Scan for the cell matching the given text and deliver its [X, Y] coordinate at center. 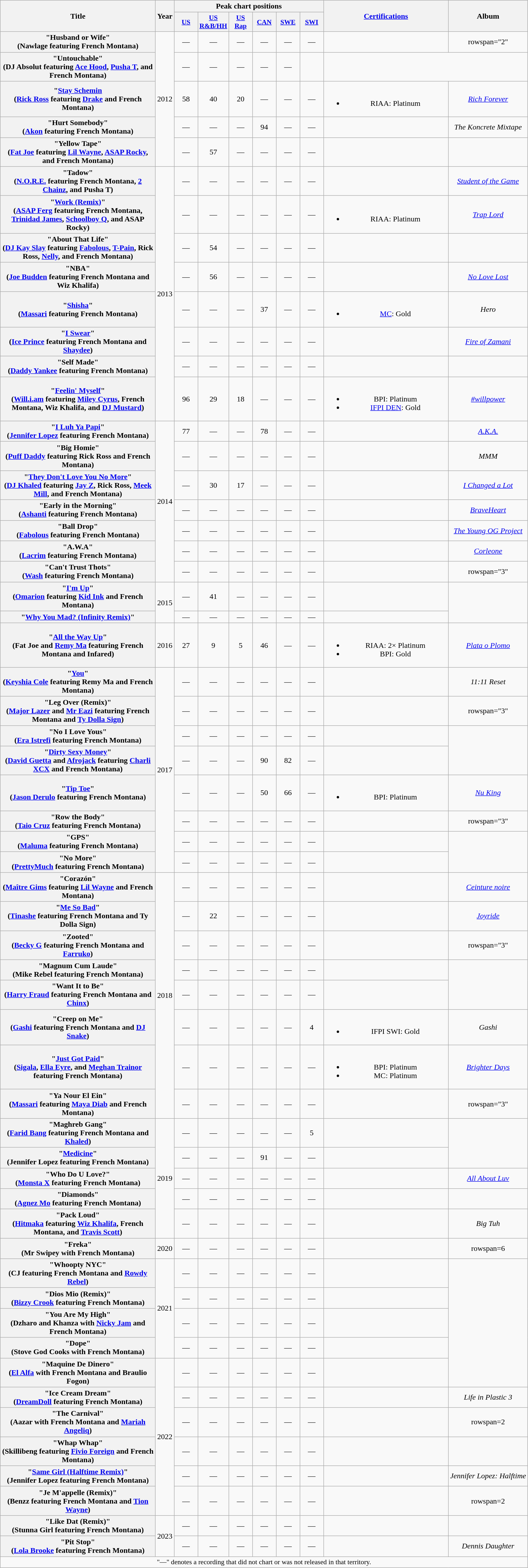
"A.W.A"(Lacrim featuring French Montana) [78, 551]
54 [213, 248]
"Self Made"(Daddy Yankee featuring French Montana) [78, 366]
2012 [165, 99]
Corleone [488, 551]
"Medicine"(Jennifer Lopez featuring French Montana) [78, 1157]
29 [213, 399]
9 [213, 645]
Gashi [488, 1027]
"No More"(PrettyMuch featuring French Montana) [78, 862]
Album [488, 16]
"Want It to Be"(Harry Fraud featuring French Montana and Chinx) [78, 995]
78 [264, 431]
"Just Got Paid"(Sigala, Ella Eyre, and Meghan Trainor featuring French Montana) [78, 1067]
Nu King [488, 793]
Certifications [386, 16]
4 [312, 1027]
2019 [165, 1178]
"No I Love Yous"(Era Istrefi featuring French Montana) [78, 735]
"Why You Mad? (Infinity Remix)" [78, 617]
"NBA"(Joe Budden featuring French Montana and Wiz Khalifa) [78, 277]
"Creep on Me"(Gashi featuring French Montana and DJ Snake) [78, 1027]
Brighter Days [488, 1067]
"You Are My High"(Dzharo and Khanza with Nicky Jam and French Montana) [78, 1323]
"Stay Schemin(Rick Ross featuring Drake and French Montana) [78, 99]
"Diamonds"(Agnez Mo featuring French Montana) [78, 1199]
"Ball Drop"(Fabolous featuring French Montana) [78, 531]
37 [264, 309]
"Row the Body"(Taio Cruz featuring French Montana) [78, 821]
Plata o Plomo [488, 645]
CAN [264, 22]
MMM [488, 456]
Jennifer Lopez: Halftime [488, 1476]
82 [288, 761]
50 [264, 793]
40 [213, 99]
"I Luh Ya Papi"(Jennifer Lopez featuring French Montana) [78, 431]
"I'm Up"(Omarion featuring Kid Ink and French Montana) [78, 596]
Year [165, 16]
"Pack Loud"(Hitmaka featuring Wiz Khalifa, French Montana, and Travis Scott) [78, 1224]
Fire of Zamani [488, 342]
2022 [165, 1437]
2023 [165, 1536]
BPI: PlatinumMC: Platinum [386, 1067]
IFPI SWI: Gold [386, 1027]
46 [264, 645]
rowspan="2" [488, 42]
66 [288, 793]
Peak chart positions [249, 6]
"Whap Whap"(Skillibeng featuring Fivio Foreign and French Montana) [78, 1451]
57 [213, 152]
"Yellow Tape"(Fat Joe featuring Lil Wayne, ASAP Rocky, and French Montana) [78, 152]
"Tip Toe"(Jason Derulo featuring French Montana) [78, 793]
2014 [165, 502]
"—" denotes a recording that did not chart or was not released in that territory. [264, 1562]
"Dirty Sexy Money"(David Guetta and Afrojack featuring Charli XCX and French Montana) [78, 761]
SWE [288, 22]
"GPS"(Maluma featuring French Montana) [78, 841]
27 [186, 645]
Big Tuh [488, 1224]
US [186, 22]
"The Carnival"(Aazar with French Montana and Mariah Angeliq) [78, 1422]
2021 [165, 1308]
"Dope"(Stove God Cooks with French Montana) [78, 1348]
"Hurt Somebody"(Akon featuring French Montana) [78, 127]
20 [240, 99]
USRap [240, 22]
Dennis Daughter [488, 1546]
"You"(Keyshia Cole featuring Remy Ma and French Montana) [78, 682]
"They Don't Love You No More"(DJ Khaled featuring Jay Z, Rick Ross, Meek Mill, and French Montana) [78, 485]
17 [240, 485]
"Husband or Wife"(Nawlage featuring French Montana) [78, 42]
"Magnum Cum Laude"(Mike Rebel featuring French Montana) [78, 970]
77 [186, 431]
"Early in the Morning"(Ashanti featuring French Montana) [78, 510]
A.K.A. [488, 431]
"Freka"(Mr Swipey with French Montana) [78, 1248]
#willpower [488, 399]
"Work (Remix)"(ASAP Ferg featuring French Montana, Trinidad James, Schoolboy Q, and ASAP Rocky) [78, 214]
"Whoopty NYC"(CJ featuring French Montana and Rowdy Rebel) [78, 1273]
2020 [165, 1248]
BPI: Platinum [386, 793]
"I Swear"(Ice Prince featuring French Montana and Shaydee) [78, 342]
No Love Lost [488, 277]
"Maghreb Gang"(Farid Bang featuring French Montana and Khaled) [78, 1133]
90 [264, 761]
"Tadow"(N.O.R.E. featuring French Montana, 2 Chainz, and Pusha T) [78, 181]
"Like Dat (Remix)"(Stunna Girl featuring French Montana) [78, 1526]
Student of the Game [488, 181]
"Ya Nour El Ein"(Massari featuring Maya Diab and French Montana) [78, 1104]
"Corazón"(Maître Gims featuring Lil Wayne and French Montana) [78, 887]
RIAA: 2× PlatinumBPI: Gold [386, 645]
2017 [165, 770]
58 [186, 99]
"Big Homie"(Puff Daddy featuring Rick Ross and French Montana) [78, 456]
11:11 Reset [488, 682]
2018 [165, 995]
"Shisha"(Massari featuring French Montana) [78, 309]
91 [264, 1157]
Joyride [488, 916]
"Untouchable"(DJ Absolut featuring Ace Hood, Pusha T, and French Montana) [78, 67]
"Dios Mio (Remix)"(Bizzy Crook featuring French Montana) [78, 1298]
"Ice Cream Dream"(DreamDoll featuring French Montana) [78, 1397]
"Zooted"(Becky G featuring French Montana and Farruko) [78, 945]
30 [213, 485]
"Me So Bad"(Tinashe featuring French Montana and Ty Dolla Sign) [78, 916]
"All the Way Up"(Fat Joe and Remy Ma featuring French Montana and Infared) [78, 645]
I Changed a Lot [488, 485]
"Who Do U Love?"(Monsta X featuring French Montana) [78, 1178]
MC: Gold [386, 309]
2015 [165, 602]
BraveHeart [488, 510]
2016 [165, 645]
Trap Lord [488, 214]
2013 [165, 294]
41 [213, 596]
"Pit Stop"(Lola Brooke featuring French Montana) [78, 1546]
18 [240, 399]
Rich Forever [488, 99]
"Same Girl (Halftime Remix)"(Jennifer Lopez featuring French Montana) [78, 1476]
Title [78, 16]
rowspan=6 [488, 1248]
"Can't Trust Thots"(Wash featuring French Montana) [78, 572]
94 [264, 127]
"About That Life"(DJ Kay Slay featuring Fabolous, T-Pain, Rick Ross, Nelly, and French Montana) [78, 248]
"Je M'appelle (Remix)"(Benzz featuring French Montana and Tion Wayne) [78, 1501]
USR&B/HH [213, 22]
BPI: PlatinumIFPI DEN: Gold [386, 399]
Life in Plastic 3 [488, 1397]
Ceinture noire [488, 887]
The Young OG Project [488, 531]
Hero [488, 309]
"Maquine De Dinero"(El Alfa with French Montana and Braulio Fogon) [78, 1372]
"Leg Over (Remix)"(Major Lazer and Mr Eazi featuring French Montana and Ty Dolla Sign) [78, 711]
22 [213, 916]
56 [213, 277]
96 [186, 399]
SWI [312, 22]
"Feelin' Myself"(Will.i.am featuring Miley Cyrus, French Montana, Wiz Khalifa, and DJ Mustard) [78, 399]
All About Luv [488, 1178]
The Koncrete Mixtape [488, 127]
